Detect which cell encompasses the target text, then output its (X, Y) center coordinate. 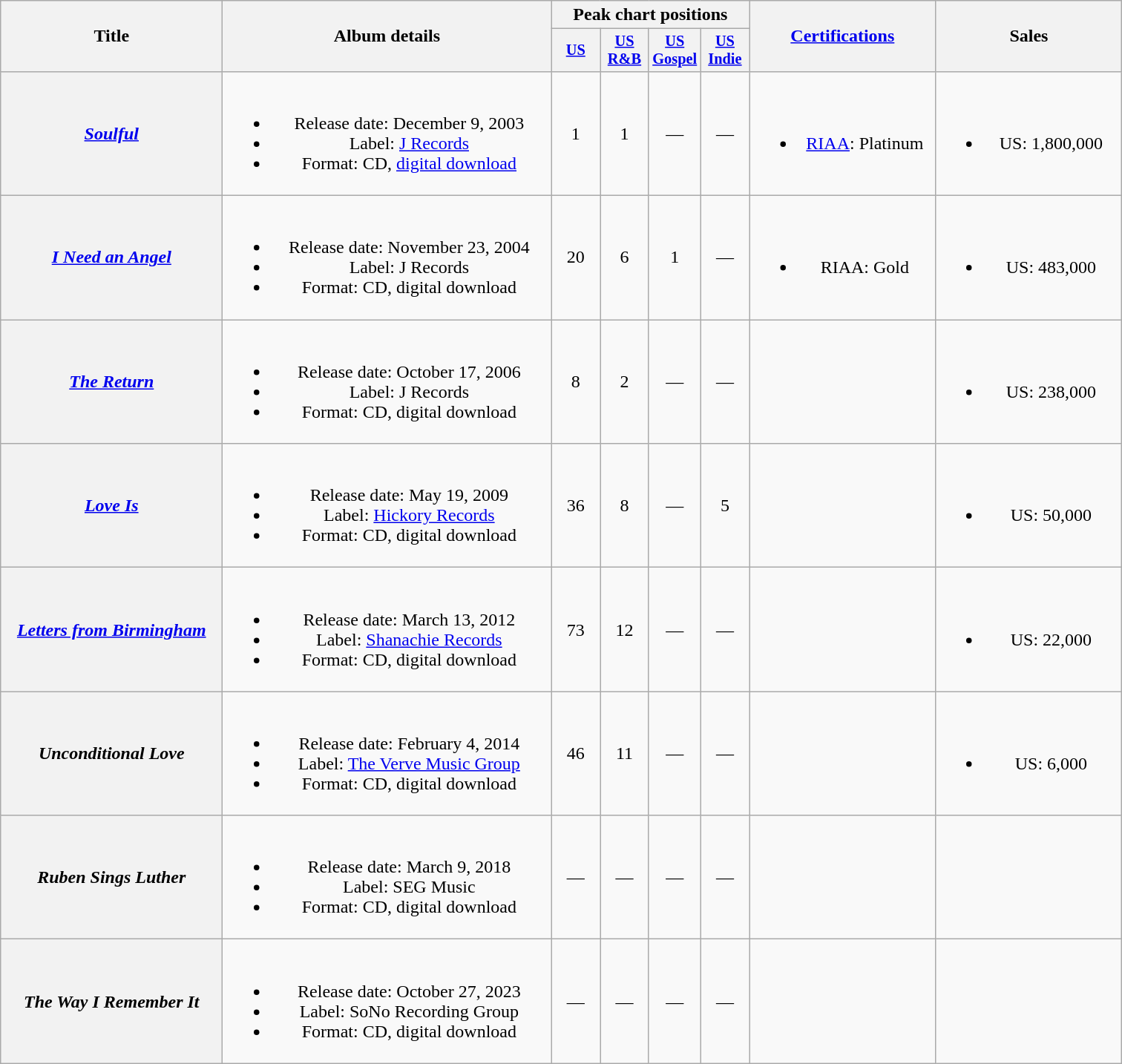
RIAA: Platinum (843, 134)
RIAA: Gold (843, 258)
USR&B (625, 50)
Release date: February 4, 2014Label: The Verve Music GroupFormat: CD, digital download (387, 754)
Release date: December 9, 2003Label: J RecordsFormat: CD, digital download (387, 134)
The Return (111, 381)
36 (576, 506)
Release date: October 27, 2023Label: SoNo Recording GroupFormat: CD, digital download (387, 1002)
Certifications (843, 36)
US: 238,000 (1028, 381)
20 (576, 258)
US (576, 50)
11 (625, 754)
US: 50,000 (1028, 506)
Ruben Sings Luther (111, 877)
6 (625, 258)
12 (625, 629)
Sales (1028, 36)
USGospel (675, 50)
Love Is (111, 506)
Release date: May 19, 2009Label: Hickory RecordsFormat: CD, digital download (387, 506)
US: 483,000 (1028, 258)
USIndie (725, 50)
US: 1,800,000 (1028, 134)
Unconditional Love (111, 754)
Release date: March 13, 2012Label: Shanachie RecordsFormat: CD, digital download (387, 629)
Release date: October 17, 2006Label: J RecordsFormat: CD, digital download (387, 381)
Release date: November 23, 2004Label: J RecordsFormat: CD, digital download (387, 258)
US: 6,000 (1028, 754)
The Way I Remember It (111, 1002)
Letters from Birmingham (111, 629)
73 (576, 629)
5 (725, 506)
Release date: March 9, 2018Label: SEG MusicFormat: CD, digital download (387, 877)
Album details (387, 36)
2 (625, 381)
Peak chart positions (650, 15)
I Need an Angel (111, 258)
US: 22,000 (1028, 629)
46 (576, 754)
Title (111, 36)
Soulful (111, 134)
